Detect which cell encompasses the target text, then output its (x, y) center coordinate. 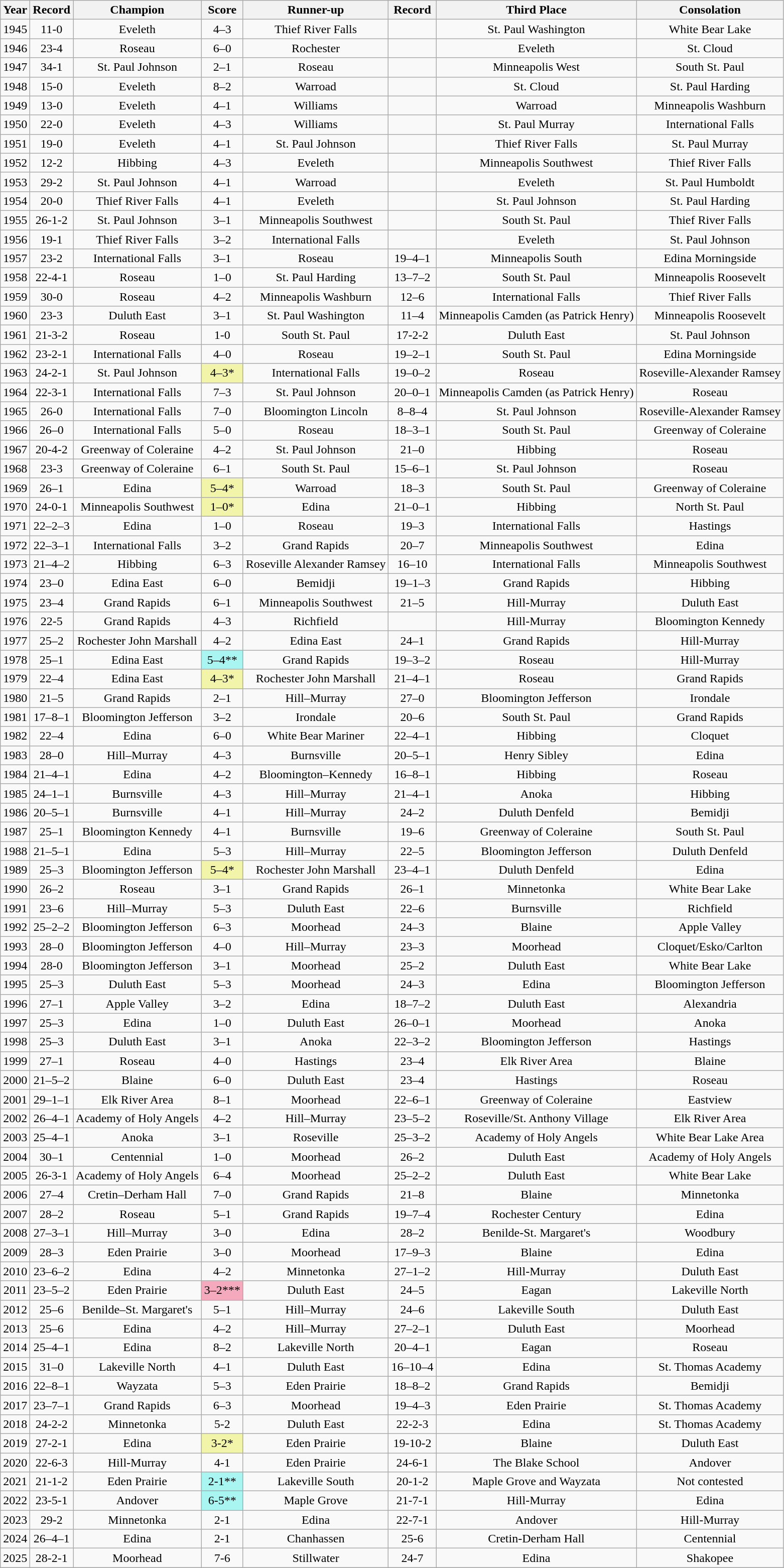
2016 (15, 1386)
26-0 (52, 411)
Minneapolis South (536, 259)
28-2-1 (52, 1558)
1977 (15, 641)
1965 (15, 411)
15-0 (52, 86)
1966 (15, 430)
Runner-up (316, 10)
3-2* (222, 1443)
2023 (15, 1520)
1978 (15, 660)
22-3-1 (52, 392)
2020 (15, 1463)
Bloomington Lincoln (316, 411)
Roseville Alexander Ramsey (316, 564)
1949 (15, 105)
24-2-2 (52, 1424)
20–7 (413, 545)
1985 (15, 793)
Chanhassen (316, 1539)
20–4–1 (413, 1348)
Eastview (710, 1099)
27–4 (52, 1195)
St. Paul Humboldt (710, 182)
2007 (15, 1214)
1957 (15, 259)
21–4–2 (52, 564)
16–8–1 (413, 774)
21–5–1 (52, 851)
16–10–4 (413, 1367)
1953 (15, 182)
1947 (15, 67)
22–3–1 (52, 545)
2014 (15, 1348)
13–7–2 (413, 278)
21–0–1 (413, 507)
22–6 (413, 908)
24-2-1 (52, 373)
2003 (15, 1137)
1962 (15, 354)
1988 (15, 851)
5–4** (222, 660)
1997 (15, 1023)
Woodbury (710, 1233)
24–6 (413, 1309)
1980 (15, 698)
1989 (15, 870)
Bloomington–Kennedy (316, 774)
12-2 (52, 163)
White Bear Mariner (316, 736)
1967 (15, 449)
24-6-1 (413, 1463)
17–9–3 (413, 1252)
27–0 (413, 698)
29–1–1 (52, 1099)
15–6–1 (413, 468)
1945 (15, 29)
23-4 (52, 48)
13-0 (52, 105)
Cloquet/Esko/Carlton (710, 946)
23-2-1 (52, 354)
23-5-1 (52, 1501)
2018 (15, 1424)
1963 (15, 373)
2008 (15, 1233)
1956 (15, 239)
19–4–1 (413, 259)
20–0–1 (413, 392)
19–1–3 (413, 583)
1970 (15, 507)
1998 (15, 1042)
Roseville/St. Anthony Village (536, 1118)
Rochester (316, 48)
17-2-2 (413, 335)
1960 (15, 316)
22-2-3 (413, 1424)
30-0 (52, 297)
Maple Grove (316, 1501)
Cloquet (710, 736)
26–0 (52, 430)
2010 (15, 1271)
30–1 (52, 1156)
2004 (15, 1156)
19–0–2 (413, 373)
1964 (15, 392)
Score (222, 10)
22-5 (52, 622)
20-4-2 (52, 449)
2019 (15, 1443)
1974 (15, 583)
Rochester Century (536, 1214)
1973 (15, 564)
18–3–1 (413, 430)
Roseville (316, 1137)
2002 (15, 1118)
The Blake School (536, 1463)
2022 (15, 1501)
1975 (15, 602)
1990 (15, 889)
1987 (15, 831)
19–6 (413, 831)
1950 (15, 125)
22-6-3 (52, 1463)
6-5** (222, 1501)
Alexandria (710, 1004)
7-6 (222, 1558)
21-7-1 (413, 1501)
27–2–1 (413, 1329)
19-0 (52, 144)
19–2–1 (413, 354)
2005 (15, 1176)
22–8–1 (52, 1386)
2006 (15, 1195)
20–6 (413, 717)
1999 (15, 1061)
1996 (15, 1004)
1992 (15, 927)
Third Place (536, 10)
1991 (15, 908)
North St. Paul (710, 507)
19-1 (52, 239)
3–2*** (222, 1290)
23-2 (52, 259)
20-1-2 (413, 1482)
1976 (15, 622)
24-7 (413, 1558)
1986 (15, 812)
1959 (15, 297)
26–0–1 (413, 1023)
19–3–2 (413, 660)
11-0 (52, 29)
26-3-1 (52, 1176)
Benilde-St. Margaret's (536, 1233)
2001 (15, 1099)
2009 (15, 1252)
24–1 (413, 641)
17–8–1 (52, 717)
2-1** (222, 1482)
21–8 (413, 1195)
1972 (15, 545)
25–3–2 (413, 1137)
22-4-1 (52, 278)
22-7-1 (413, 1520)
Wayzata (138, 1386)
24–2 (413, 812)
22-0 (52, 125)
24–1–1 (52, 793)
1982 (15, 736)
28–3 (52, 1252)
1952 (15, 163)
22–6–1 (413, 1099)
31–0 (52, 1367)
5-2 (222, 1424)
2000 (15, 1080)
1–0* (222, 507)
1961 (15, 335)
18–8–2 (413, 1386)
2021 (15, 1482)
23–4–1 (413, 870)
Stillwater (316, 1558)
1954 (15, 201)
1995 (15, 985)
Shakopee (710, 1558)
23–6–2 (52, 1271)
23–3 (413, 946)
12–6 (413, 297)
Cretin–Derham Hall (138, 1195)
34-1 (52, 67)
19–4–3 (413, 1405)
1-0 (222, 335)
Minneapolis West (536, 67)
Champion (138, 10)
1969 (15, 488)
24-0-1 (52, 507)
1983 (15, 755)
18–3 (413, 488)
1948 (15, 86)
27–3–1 (52, 1233)
2012 (15, 1309)
7–3 (222, 392)
19–7–4 (413, 1214)
25-6 (413, 1539)
Year (15, 10)
Maple Grove and Wayzata (536, 1482)
6–4 (222, 1176)
1984 (15, 774)
27-2-1 (52, 1443)
21-1-2 (52, 1482)
Consolation (710, 10)
27–1–2 (413, 1271)
2024 (15, 1539)
5–0 (222, 430)
11–4 (413, 316)
4-1 (222, 1463)
1981 (15, 717)
22–3–2 (413, 1042)
1971 (15, 526)
2025 (15, 1558)
1958 (15, 278)
Cretin-Derham Hall (536, 1539)
1968 (15, 468)
1946 (15, 48)
21–5–2 (52, 1080)
22–4–1 (413, 736)
1979 (15, 679)
18–7–2 (413, 1004)
8–8–4 (413, 411)
24–5 (413, 1290)
19-10-2 (413, 1443)
Henry Sibley (536, 755)
2017 (15, 1405)
23–6 (52, 908)
8–1 (222, 1099)
1951 (15, 144)
28-0 (52, 966)
1955 (15, 220)
20-0 (52, 201)
White Bear Lake Area (710, 1137)
21–0 (413, 449)
2011 (15, 1290)
16–10 (413, 564)
2013 (15, 1329)
1993 (15, 946)
23–7–1 (52, 1405)
21-3-2 (52, 335)
22–2–3 (52, 526)
19–3 (413, 526)
2015 (15, 1367)
1994 (15, 966)
Not contested (710, 1482)
22–5 (413, 851)
23–0 (52, 583)
26-1-2 (52, 220)
Benilde–St. Margaret's (138, 1309)
